Detect which cell encompasses the target text, then output its [x, y] center coordinate. 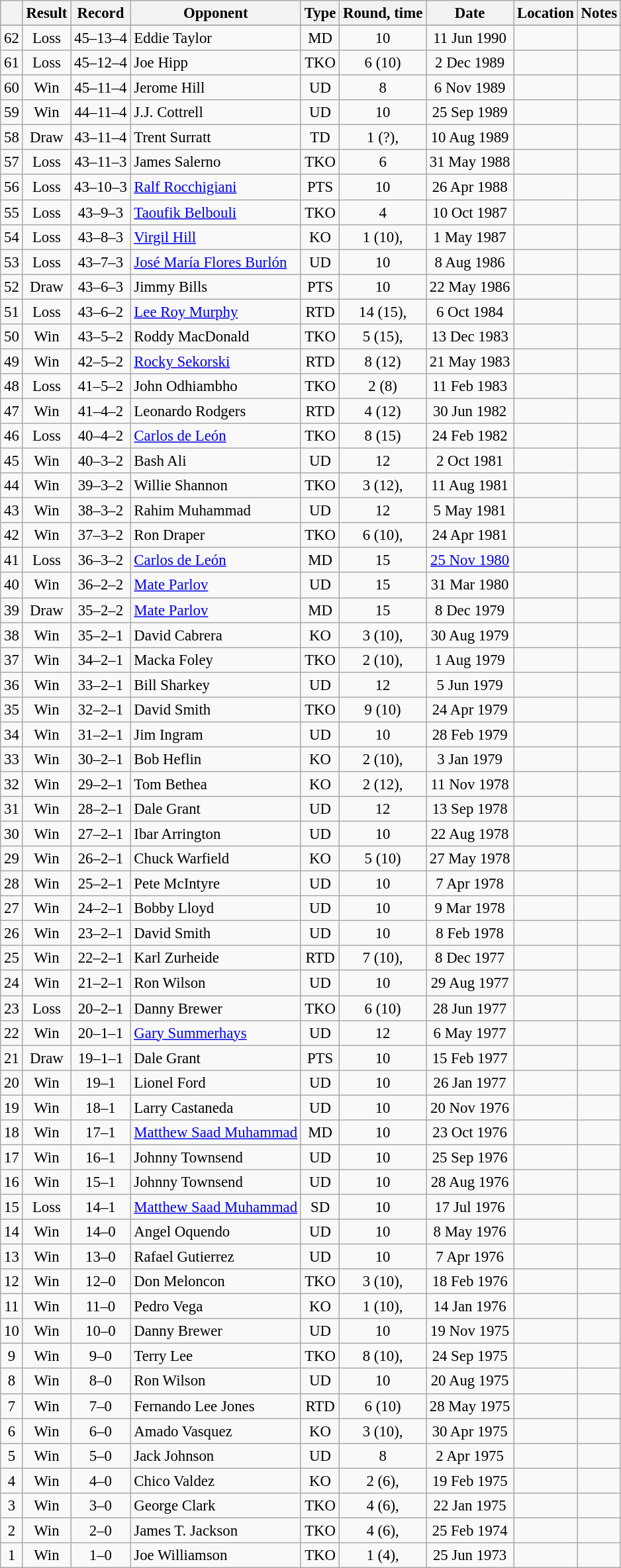
Pedro Vega [216, 1307]
Ron Draper [216, 535]
11–0 [101, 1307]
38 [12, 635]
30–2–1 [101, 760]
36 [12, 685]
14 (15), [383, 312]
5 (10) [383, 859]
Bill Sharkey [216, 685]
Joe Williamson [216, 1555]
33 [12, 760]
David Cabrera [216, 635]
Type [320, 13]
6 May 1977 [470, 1033]
Leonardo Rodgers [216, 411]
26–2–1 [101, 859]
28 Feb 1979 [470, 734]
13–0 [101, 1257]
1–0 [101, 1555]
44–11–4 [101, 112]
9–0 [101, 1356]
Lionel Ford [216, 1082]
8 May 1976 [470, 1232]
3 (12), [383, 486]
25 Sep 1976 [470, 1157]
Jim Ingram [216, 734]
45 [12, 461]
43–7–3 [101, 262]
20–2–1 [101, 1008]
17 [12, 1157]
1 (?), [383, 138]
23–2–1 [101, 934]
19 [12, 1108]
4 (12) [383, 411]
1 Aug 1979 [470, 660]
18 [12, 1133]
22 [12, 1033]
31 Mar 1980 [470, 586]
29 [12, 859]
8 Feb 1978 [470, 934]
6 (10), [383, 535]
21 May 1983 [470, 361]
31 May 1988 [470, 162]
30 Aug 1979 [470, 635]
34–2–1 [101, 660]
Date [470, 13]
22 Aug 1978 [470, 834]
Tom Bethea [216, 784]
2 Oct 1981 [470, 461]
8 (10), [383, 1356]
10 Aug 1989 [470, 138]
11 Nov 1978 [470, 784]
7 (10), [383, 959]
20–1–1 [101, 1033]
17–1 [101, 1133]
45–13–4 [101, 38]
43–6–2 [101, 312]
Bobby Lloyd [216, 908]
43–5–2 [101, 337]
John Odhiambho [216, 386]
47 [12, 411]
11 [12, 1307]
32 [12, 784]
14–1 [101, 1207]
3 [12, 1506]
11 Aug 1981 [470, 486]
2 Dec 1989 [470, 63]
22–2–1 [101, 959]
8 Dec 1977 [470, 959]
37–3–2 [101, 535]
48 [12, 386]
43–11–4 [101, 138]
49 [12, 361]
27–2–1 [101, 834]
George Clark [216, 1506]
9 Mar 1978 [470, 908]
1 (4), [383, 1555]
Taoufik Belbouli [216, 212]
2 (8) [383, 386]
10–0 [101, 1331]
25 Nov 1980 [470, 560]
Round, time [383, 13]
Amado Vasquez [216, 1431]
35 [12, 710]
25 [12, 959]
Bash Ali [216, 461]
Roddy MacDonald [216, 337]
13 Dec 1983 [470, 337]
43–6–3 [101, 286]
36–3–2 [101, 560]
8–0 [101, 1381]
24 Feb 1982 [470, 436]
8 (12) [383, 361]
45–11–4 [101, 88]
20 Aug 1975 [470, 1381]
Opponent [216, 13]
2 [12, 1530]
21–2–1 [101, 983]
Jimmy Bills [216, 286]
Karl Zurheide [216, 959]
50 [12, 337]
5 (15), [383, 337]
14 [12, 1232]
21 [12, 1058]
Joe Hipp [216, 63]
56 [12, 187]
19–1–1 [101, 1058]
55 [12, 212]
24 Apr 1981 [470, 535]
57 [12, 162]
7 Apr 1978 [470, 884]
59 [12, 112]
Fernando Lee Jones [216, 1406]
24 Sep 1975 [470, 1356]
16 [12, 1182]
8 Dec 1979 [470, 610]
13 Sep 1978 [470, 809]
41–5–2 [101, 386]
Larry Castaneda [216, 1108]
2–0 [101, 1530]
27 May 1978 [470, 859]
44 [12, 486]
19–1 [101, 1082]
22 May 1986 [470, 286]
31–2–1 [101, 734]
Jerome Hill [216, 88]
18 Feb 1976 [470, 1282]
36–2–2 [101, 586]
22 Jan 1975 [470, 1506]
41–4–2 [101, 411]
10 Oct 1987 [470, 212]
Result [46, 13]
18–1 [101, 1108]
James Salerno [216, 162]
32–2–1 [101, 710]
Virgil Hill [216, 237]
28 Aug 1976 [470, 1182]
9 [12, 1356]
23 Oct 1976 [470, 1133]
19 Feb 1975 [470, 1481]
43 [12, 511]
43–8–3 [101, 237]
28–2–1 [101, 809]
5 May 1981 [470, 511]
26 Apr 1988 [470, 187]
James T. Jackson [216, 1530]
28 Jun 1977 [470, 1008]
Chuck Warfield [216, 859]
40–4–2 [101, 436]
17 Jul 1976 [470, 1207]
8 Aug 1986 [470, 262]
51 [12, 312]
39 [12, 610]
37 [12, 660]
14–0 [101, 1232]
Bob Heflin [216, 760]
6 Oct 1984 [470, 312]
41 [12, 560]
5–0 [101, 1456]
38–3–2 [101, 511]
35–2–1 [101, 635]
43–11–3 [101, 162]
23 [12, 1008]
46 [12, 436]
24 [12, 983]
53 [12, 262]
Chico Valdez [216, 1481]
5 [12, 1456]
Location [546, 13]
19 Nov 1975 [470, 1331]
14 Jan 1976 [470, 1307]
José María Flores Burlón [216, 262]
8 (15) [383, 436]
Gary Summerhays [216, 1033]
7 Apr 1976 [470, 1257]
26 Jan 1977 [470, 1082]
7 [12, 1406]
61 [12, 63]
2 (12), [383, 784]
Lee Roy Murphy [216, 312]
Macka Foley [216, 660]
30 [12, 834]
20 Nov 1976 [470, 1108]
43–10–3 [101, 187]
35–2–2 [101, 610]
SD [320, 1207]
30 Jun 1982 [470, 411]
Ibar Arrington [216, 834]
31 [12, 809]
Terry Lee [216, 1356]
25 Jun 1973 [470, 1555]
Rahim Muhammad [216, 511]
20 [12, 1082]
Don Meloncon [216, 1282]
25 Feb 1974 [470, 1530]
Ralf Rocchigiani [216, 187]
25–2–1 [101, 884]
15 Feb 1977 [470, 1058]
Willie Shannon [216, 486]
J.J. Cottrell [216, 112]
Angel Oquendo [216, 1232]
43–9–3 [101, 212]
4–0 [101, 1481]
62 [12, 38]
54 [12, 237]
2 (6), [383, 1481]
1 May 1987 [470, 237]
Rafael Gutierrez [216, 1257]
7–0 [101, 1406]
13 [12, 1257]
26 [12, 934]
24 Apr 1979 [470, 710]
28 [12, 884]
39–3–2 [101, 486]
1 [12, 1555]
Jack Johnson [216, 1456]
58 [12, 138]
15–1 [101, 1182]
29 Aug 1977 [470, 983]
5 Jun 1979 [470, 685]
16–1 [101, 1157]
Trent Surratt [216, 138]
12–0 [101, 1282]
TD [320, 138]
29–2–1 [101, 784]
11 Jun 1990 [470, 38]
40–3–2 [101, 461]
52 [12, 286]
28 May 1975 [470, 1406]
42–5–2 [101, 361]
Record [101, 13]
Rocky Sekorski [216, 361]
2 Apr 1975 [470, 1456]
24–2–1 [101, 908]
11 Feb 1983 [470, 386]
6 Nov 1989 [470, 88]
40 [12, 586]
6–0 [101, 1431]
33–2–1 [101, 685]
42 [12, 535]
3–0 [101, 1506]
3 Jan 1979 [470, 760]
30 Apr 1975 [470, 1431]
Eddie Taylor [216, 38]
34 [12, 734]
9 (10) [383, 710]
25 Sep 1989 [470, 112]
45–12–4 [101, 63]
Pete McIntyre [216, 884]
27 [12, 908]
60 [12, 88]
Notes [598, 13]
